Find where the given text appears and provide that cell's center as [X, Y] coordinate. 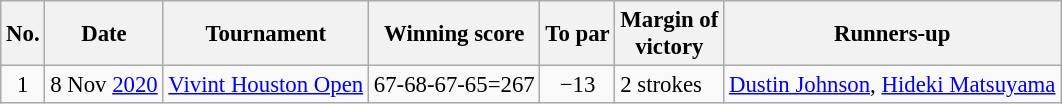
1 [23, 85]
67-68-67-65=267 [454, 85]
Date [104, 34]
Vivint Houston Open [266, 85]
To par [578, 34]
Tournament [266, 34]
8 Nov 2020 [104, 85]
No. [23, 34]
−13 [578, 85]
2 strokes [670, 85]
Dustin Johnson, Hideki Matsuyama [892, 85]
Winning score [454, 34]
Runners-up [892, 34]
Margin ofvictory [670, 34]
